Scan for the cell matching the given text and deliver its (x, y) coordinate at center. 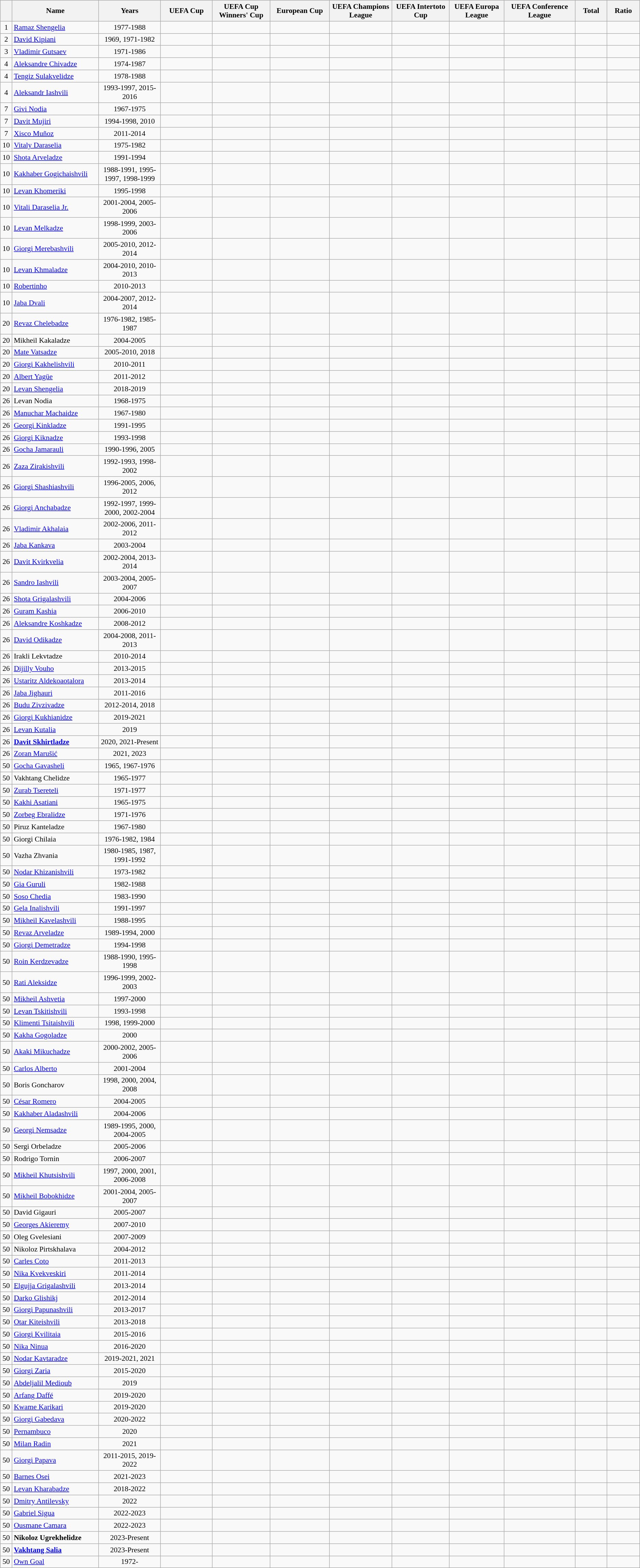
1998, 2000, 2004, 2008 (130, 1085)
Darko Glishikj (55, 1298)
1971-1976 (130, 815)
2004-2007, 2012-2014 (130, 303)
2013-2015 (130, 669)
Giorgi Papunashvili (55, 1310)
Jaba Jighauri (55, 693)
Sandro Iashvili (55, 582)
2010-2013 (130, 286)
1988-1990, 1995-1998 (130, 961)
Carlos Alberto (55, 1069)
1998-1999, 2003-2006 (130, 228)
Elgujja Grigalashvili (55, 1286)
2008-2012 (130, 624)
Davit Kvirkvelia (55, 562)
Davit Mujiri (55, 121)
Milan Radin (55, 1444)
2002-2006, 2011-2012 (130, 528)
Abdeljalil Medioub (55, 1383)
2018-2022 (130, 1489)
1976-1982, 1985-1987 (130, 324)
Barnes Osei (55, 1477)
2020 (130, 1432)
1978-1988 (130, 76)
Roin Kerdzevadze (55, 961)
2018-2019 (130, 389)
Nika Kvekveskiri (55, 1274)
2011-2012 (130, 377)
1988-1991, 1995-1997, 1998-1999 (130, 174)
Carles Coto (55, 1261)
Piruz Kanteladze (55, 827)
Giorgi Merebashvili (55, 249)
2010-2011 (130, 365)
2002-2004, 2013-2014 (130, 562)
European Cup (300, 11)
Vladimir Akhalaia (55, 528)
Zurab Tsereteli (55, 790)
2022 (130, 1501)
1995-1998 (130, 191)
Ratio (623, 11)
Giorgi Zaria (55, 1371)
Giorgi Kvilitaia (55, 1334)
UEFA Cup (186, 11)
1971-1977 (130, 790)
2005-2007 (130, 1213)
Manuchar Machaidze (55, 413)
Vitali Daraselia Jr. (55, 207)
2019-2021, 2021 (130, 1359)
2016-2020 (130, 1346)
Dijilly Vouho (55, 669)
Giorgi Chilaia (55, 839)
Mikheil Khutsishvili (55, 1175)
Levan Kharabadze (55, 1489)
Pernambuco (55, 1432)
Nodar Kavtaradze (55, 1359)
1976-1982, 1984 (130, 839)
Guram Kashia (55, 611)
UEFA Europa League (477, 11)
1983-1990 (130, 896)
Gela Inalishvili (55, 908)
Levan Nodia (55, 401)
1965, 1967-1976 (130, 766)
Zoran Marušić (55, 754)
2007-2009 (130, 1237)
2000 (130, 1035)
César Romero (55, 1102)
Name (55, 11)
2004-2012 (130, 1249)
Ustaritz Aldekoaotalora (55, 681)
Mikheil Kavelashvili (55, 921)
Kakhaber Aladashvili (55, 1114)
Levan Khmaladze (55, 270)
Vakhtang Salia (55, 1550)
1980-1985, 1987, 1991-1992 (130, 856)
Ousmane Camara (55, 1526)
1 (6, 27)
1977-1988 (130, 27)
2020, 2021-Present (130, 742)
Rati Aleksidze (55, 983)
2021, 2023 (130, 754)
Mate Vatsadze (55, 352)
Aleksandre Chivadze (55, 64)
Gabriel Sigua (55, 1513)
1996-2005, 2006, 2012 (130, 487)
Xisco Muñoz (55, 133)
Kakhi Asatiani (55, 803)
Albert Yagüe (55, 377)
David Kipiani (55, 40)
2021 (130, 1444)
David Odikadze (55, 640)
Kakha Gogoladze (55, 1035)
Levan Khomeriki (55, 191)
1994-1998 (130, 945)
2013-2018 (130, 1322)
2019-2021 (130, 718)
Tengiz Sulakvelidze (55, 76)
2003-2004, 2005-2007 (130, 582)
UEFA Champions League (360, 11)
Otar Kiteishvili (55, 1322)
UEFA Cup Winners' Cup (241, 11)
Own Goal (55, 1562)
Giorgi Demetradze (55, 945)
Georgi Kinkladze (55, 425)
1969, 1971-1982 (130, 40)
UEFA Intertoto Cup (421, 11)
Kakhaber Gogichaishvili (55, 174)
Vladimir Gutsaev (55, 52)
Aleksandre Koshkadze (55, 624)
2000-2002, 2005-2006 (130, 1052)
Vazha Zhvania (55, 856)
2011-2015, 2019-2022 (130, 1460)
2003-2004 (130, 546)
2013-2017 (130, 1310)
1973-1982 (130, 872)
1991-1997 (130, 908)
1997-2000 (130, 999)
1998, 1999-2000 (130, 1023)
2 (6, 40)
Givi Nodia (55, 109)
Revaz Arveladze (55, 933)
2001-2004, 2005-2007 (130, 1196)
Nikoloz Pirtskhalava (55, 1249)
Klimenti Tsitaishvili (55, 1023)
1967-1975 (130, 109)
UEFA Conference League (539, 11)
2010-2014 (130, 656)
David Gigauri (55, 1213)
1982-1988 (130, 884)
1989-1995, 2000, 2004-2005 (130, 1130)
Davit Skhirtladze (55, 742)
1965-1977 (130, 778)
Akaki Mikuchadze (55, 1052)
2005-2010, 2012-2014 (130, 249)
2001-2004, 2005-2006 (130, 207)
Aleksandr Iashvili (55, 92)
Kwame Karikari (55, 1407)
Robertinho (55, 286)
Giorgi Papava (55, 1460)
2011-2013 (130, 1261)
1997, 2000, 2001, 2006-2008 (130, 1175)
Shota Grigalashvili (55, 599)
Gocha Gavasheli (55, 766)
Levan Tskitishvili (55, 1011)
Zorbeg Ebralidze (55, 815)
Dmitry Antilevsky (55, 1501)
Total (591, 11)
1996-1999, 2002-2003 (130, 983)
Arfang Daffé (55, 1395)
Jaba Kankava (55, 546)
Levan Kutalia (55, 730)
Zaza Zirakishvili (55, 466)
Mikheil Kakaladze (55, 340)
1991-1994 (130, 158)
2004-2010, 2010-2013 (130, 270)
Jaba Dvali (55, 303)
2007-2010 (130, 1225)
Vitaly Daraselia (55, 145)
2006-2010 (130, 611)
2020-2022 (130, 1419)
Nodar Khizanishvili (55, 872)
2001-2004 (130, 1069)
Levan Melkadze (55, 228)
3 (6, 52)
Boris Goncharov (55, 1085)
Giorgi Kiknadze (55, 438)
Sergi Orbeladze (55, 1147)
Nikoloz Ugrekhelidze (55, 1538)
Giorgi Gabedava (55, 1419)
1975-1982 (130, 145)
2015-2020 (130, 1371)
Mikheil Bobokhidze (55, 1196)
Rodrigo Tornin (55, 1159)
2021-2023 (130, 1477)
1990-1996, 2005 (130, 450)
Nika Ninua (55, 1346)
Soso Chedia (55, 896)
1993-1997, 2015-2016 (130, 92)
Georges Akieremy (55, 1225)
Giorgi Kakhelishvili (55, 365)
2005-2010, 2018 (130, 352)
1989-1994, 2000 (130, 933)
Revaz Chelebadze (55, 324)
2005-2006 (130, 1147)
2004-2008, 2011-2013 (130, 640)
Budu Zivzivadze (55, 705)
Gocha Jamarauli (55, 450)
1972- (130, 1562)
2012-2014, 2018 (130, 705)
Ramaz Shengelia (55, 27)
2012-2014 (130, 1298)
2015-2016 (130, 1334)
1992-1993, 1998-2002 (130, 466)
2011-2016 (130, 693)
1994-1998, 2010 (130, 121)
1968-1975 (130, 401)
Giorgi Shashiashvili (55, 487)
Levan Shengelia (55, 389)
Giorgi Anchabadze (55, 508)
Vakhtang Chelidze (55, 778)
Georgi Nemsadze (55, 1130)
Mikheil Ashvetia (55, 999)
1971-1986 (130, 52)
1965-1975 (130, 803)
Shota Arveladze (55, 158)
1991-1995 (130, 425)
1974-1987 (130, 64)
Gia Guruli (55, 884)
Giorgi Kukhianidze (55, 718)
Years (130, 11)
1988-1995 (130, 921)
2006-2007 (130, 1159)
Irakli Lekvtadze (55, 656)
Oleg Gvelesiani (55, 1237)
1992-1997, 1999-2000, 2002-2004 (130, 508)
